Return [x, y] of the center of cell containing provided text 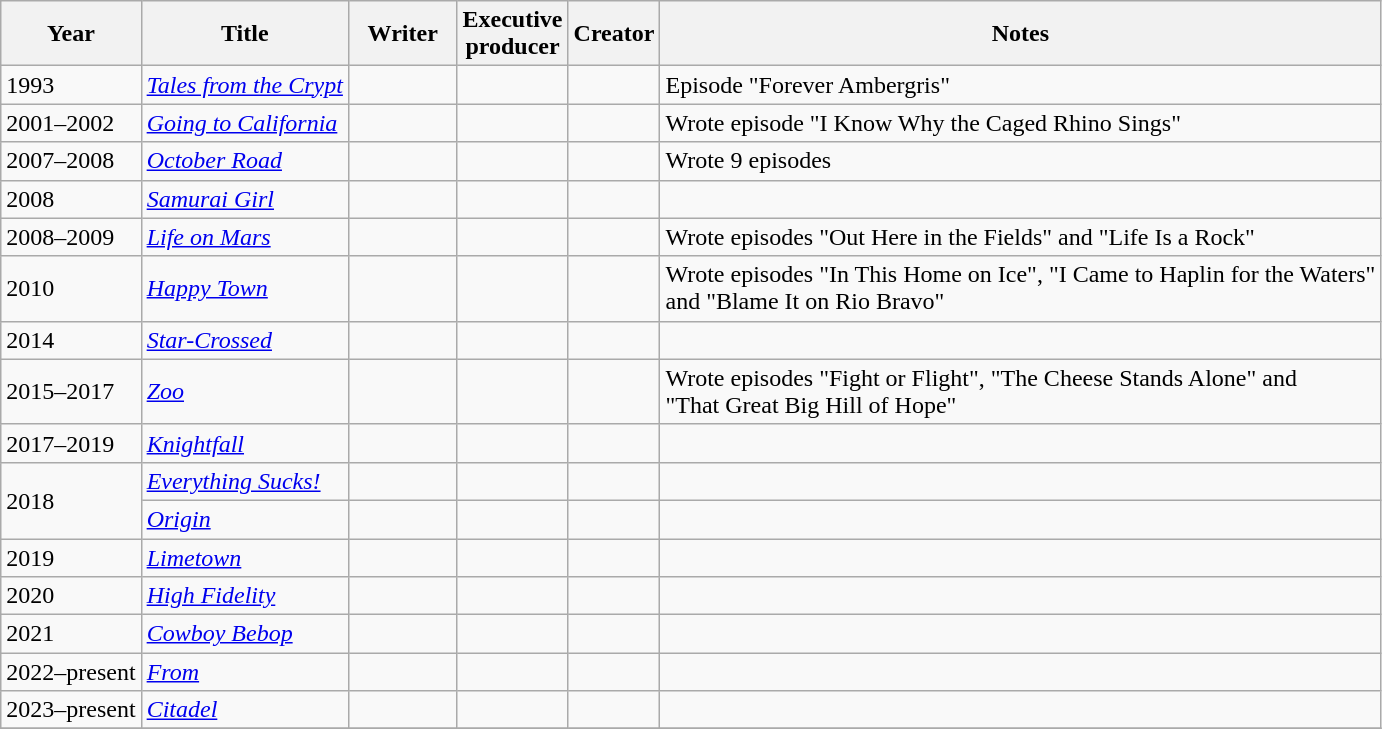
2021 [71, 634]
Life on Mars [244, 237]
2017–2019 [71, 443]
Wrote episodes "In This Home on Ice", "I Came to Haplin for the Waters"and "Blame It on Rio Bravo" [1020, 288]
Creator [614, 34]
Limetown [244, 557]
Samurai Girl [244, 199]
Zoo [244, 392]
Episode "Forever Ambergris" [1020, 85]
2008–2009 [71, 237]
1993 [71, 85]
2018 [71, 500]
2008 [71, 199]
Wrote episodes "Fight or Flight", "The Cheese Stands Alone" and"That Great Big Hill of Hope" [1020, 392]
2023–present [71, 710]
2001–2002 [71, 123]
October Road [244, 161]
2007–2008 [71, 161]
Notes [1020, 34]
2019 [71, 557]
Origin [244, 519]
2015–2017 [71, 392]
Happy Town [244, 288]
Going to California [244, 123]
High Fidelity [244, 596]
Knightfall [244, 443]
2010 [71, 288]
Star-Crossed [244, 340]
Cowboy Bebop [244, 634]
Year [71, 34]
From [244, 672]
2022–present [71, 672]
Writer [402, 34]
Wrote episodes "Out Here in the Fields" and "Life Is a Rock" [1020, 237]
2014 [71, 340]
Wrote 9 episodes [1020, 161]
Citadel [244, 710]
Wrote episode "I Know Why the Caged Rhino Sings" [1020, 123]
Executiveproducer [512, 34]
2020 [71, 596]
Tales from the Crypt [244, 85]
Everything Sucks! [244, 481]
Title [244, 34]
